Determine the (X, Y) coordinate at the center of the cell enclosing the given text.  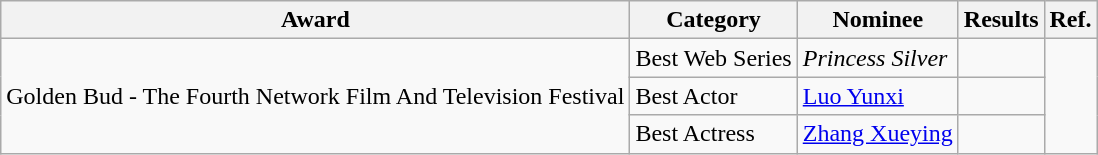
Golden Bud - The Fourth Network Film And Television Festival (316, 96)
Best Actress (714, 134)
Zhang Xueying (878, 134)
Best Web Series (714, 58)
Ref. (1070, 20)
Award (316, 20)
Luo Yunxi (878, 96)
Best Actor (714, 96)
Results (1001, 20)
Category (714, 20)
Nominee (878, 20)
Princess Silver (878, 58)
